Pinpoint the cell where the given text exists, returning its [x, y] midpoint coordinate. 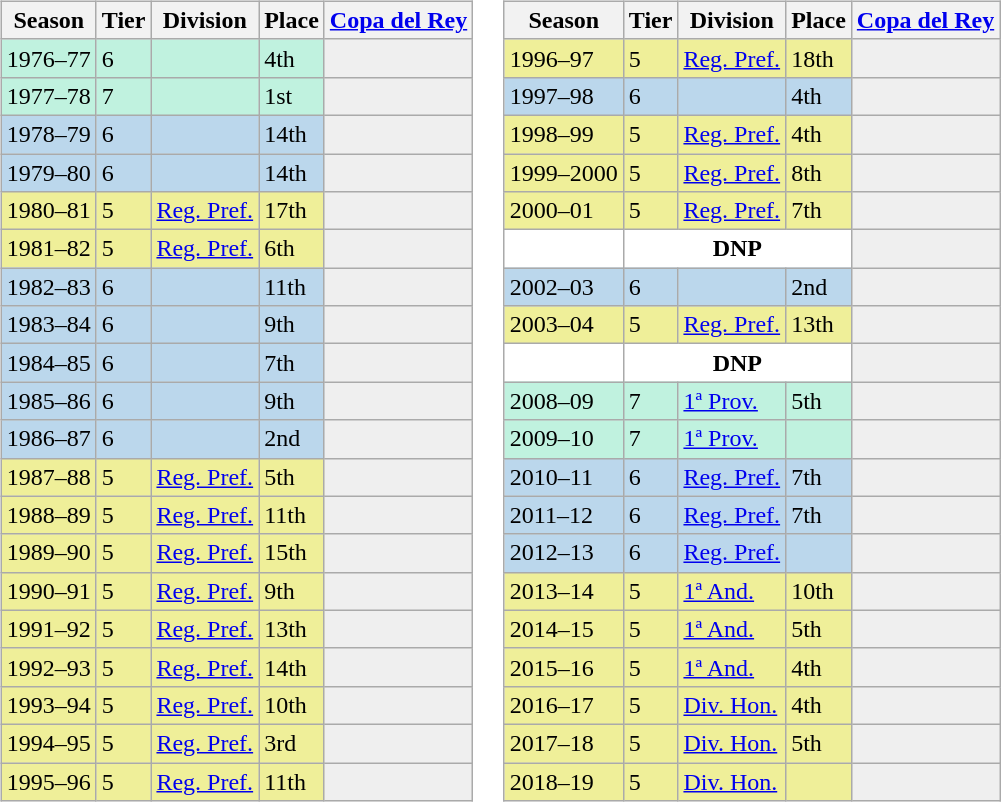
2015–16 [564, 667]
2014–15 [564, 629]
2011–12 [564, 515]
1983–84 [48, 325]
2017–18 [564, 743]
1987–88 [48, 477]
1995–96 [48, 781]
1st [292, 96]
1988–89 [48, 515]
1986–87 [48, 439]
8th [819, 173]
2012–13 [564, 553]
15th [292, 553]
1993–94 [48, 705]
2003–04 [564, 325]
1991–92 [48, 629]
1999–2000 [564, 173]
1977–78 [48, 96]
1992–93 [48, 667]
2000–01 [564, 211]
1990–91 [48, 591]
1982–83 [48, 287]
1979–80 [48, 173]
2008–09 [564, 401]
17th [292, 211]
1980–81 [48, 211]
1989–90 [48, 553]
2002–03 [564, 287]
2016–17 [564, 705]
2013–14 [564, 591]
1994–95 [48, 743]
1976–77 [48, 58]
1996–97 [564, 58]
1981–82 [48, 249]
1997–98 [564, 96]
6th [292, 249]
3rd [292, 743]
1998–99 [564, 134]
2010–11 [564, 477]
18th [819, 58]
2018–19 [564, 781]
1984–85 [48, 363]
1985–86 [48, 401]
2009–10 [564, 439]
1978–79 [48, 134]
